From the cell containing the given text, extract its center point as [x, y] coordinate. 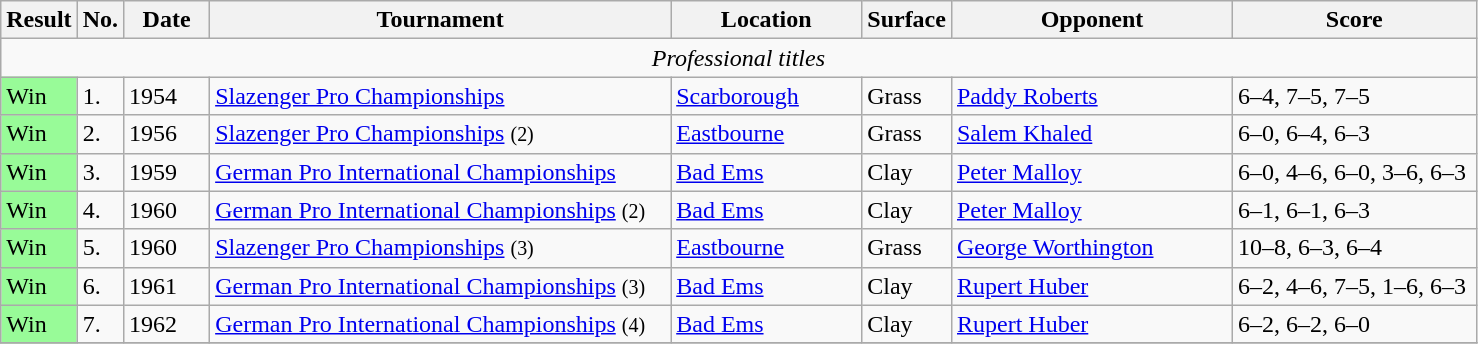
Slazenger Pro Championships (3) [440, 248]
Result [39, 20]
Date [167, 20]
6–2, 6–2, 6–0 [1355, 324]
Paddy Roberts [1092, 96]
German Pro International Championships (3) [440, 286]
Slazenger Pro Championships (2) [440, 134]
1961 [167, 286]
6–0, 6–4, 6–3 [1355, 134]
Location [766, 20]
Professional titles [738, 58]
George Worthington [1092, 248]
German Pro International Championships (4) [440, 324]
6–0, 4–6, 6–0, 3–6, 6–3 [1355, 172]
6–4, 7–5, 7–5 [1355, 96]
Surface [907, 20]
6–2, 4–6, 7–5, 1–6, 6–3 [1355, 286]
6. [100, 286]
Score [1355, 20]
2. [100, 134]
10–8, 6–3, 6–4 [1355, 248]
1. [100, 96]
7. [100, 324]
Tournament [440, 20]
1956 [167, 134]
German Pro International Championships [440, 172]
6–1, 6–1, 6–3 [1355, 210]
3. [100, 172]
Slazenger Pro Championships [440, 96]
Opponent [1092, 20]
German Pro International Championships (2) [440, 210]
Scarborough [766, 96]
1954 [167, 96]
5. [100, 248]
4. [100, 210]
Salem Khaled [1092, 134]
1962 [167, 324]
1959 [167, 172]
No. [100, 20]
